Capture the cell that displays the provided text and extract its (x, y) central coordinate. 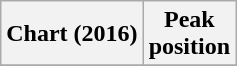
Peakposition (189, 34)
Chart (2016) (72, 34)
